Provide the (x, y) coordinate of the cell's center where the given text is located.  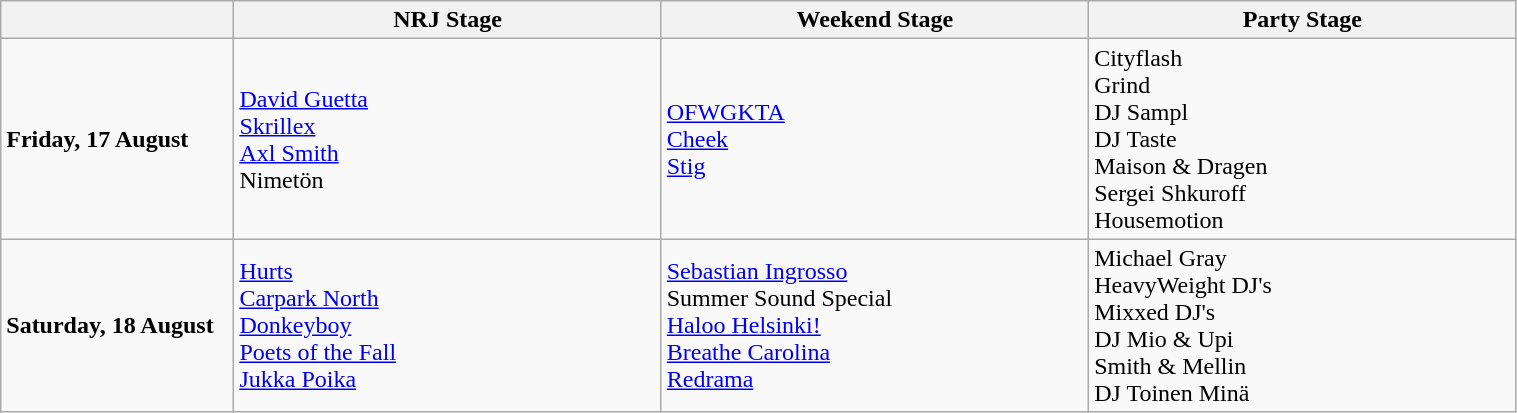
David GuettaSkrillexAxl SmithNimetön (448, 139)
HurtsCarpark NorthDonkeyboyPoets of the FallJukka Poika (448, 326)
Michael GrayHeavyWeight DJ'sMixxed DJ'sDJ Mio & UpiSmith & MellinDJ Toinen Minä (1302, 326)
OFWGKTACheekStig (874, 139)
Sebastian IngrossoSummer Sound SpecialHaloo Helsinki!Breathe CarolinaRedrama (874, 326)
NRJ Stage (448, 20)
Weekend Stage (874, 20)
CityflashGrindDJ SamplDJ Taste Maison & DragenSergei ShkuroffHousemotion (1302, 139)
Friday, 17 August (118, 139)
Party Stage (1302, 20)
Saturday, 18 August (118, 326)
